Search for the cell housing the specified text and yield its [X, Y] center coordinate. 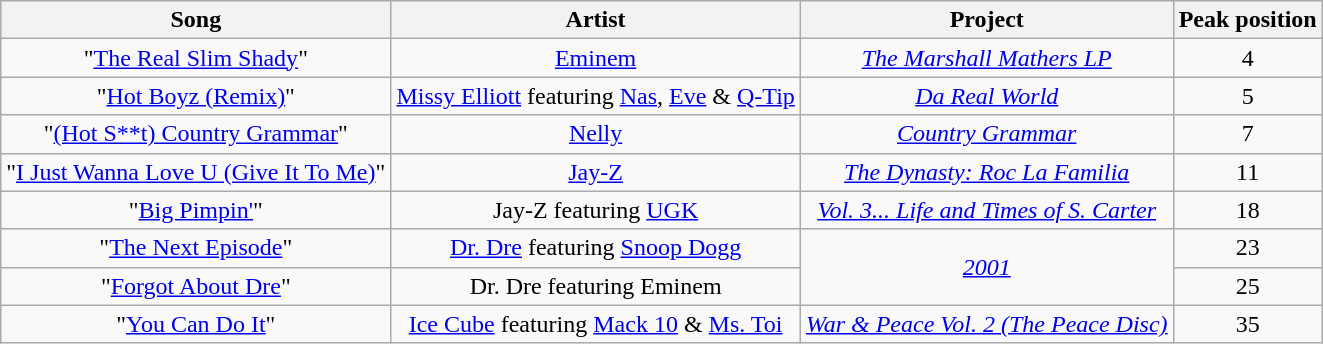
War & Peace Vol. 2 (The Peace Disc) [986, 324]
Jay-Z featuring UGK [596, 210]
Da Real World [986, 96]
5 [1248, 96]
35 [1248, 324]
"You Can Do It" [196, 324]
Artist [596, 20]
"The Real Slim Shady" [196, 58]
The Marshall Mathers LP [986, 58]
"I Just Wanna Love U (Give It To Me)" [196, 172]
"The Next Episode" [196, 248]
"Hot Boyz (Remix)" [196, 96]
Dr. Dre featuring Eminem [596, 286]
"Big Pimpin'" [196, 210]
23 [1248, 248]
Ice Cube featuring Mack 10 & Ms. Toi [596, 324]
"(Hot S**t) Country Grammar" [196, 134]
Peak position [1248, 20]
7 [1248, 134]
18 [1248, 210]
4 [1248, 58]
Country Grammar [986, 134]
"Forgot About Dre" [196, 286]
2001 [986, 267]
Eminem [596, 58]
Vol. 3... Life and Times of S. Carter [986, 210]
Song [196, 20]
Project [986, 20]
Nelly [596, 134]
The Dynasty: Roc La Familia [986, 172]
Jay-Z [596, 172]
11 [1248, 172]
Dr. Dre featuring Snoop Dogg [596, 248]
25 [1248, 286]
Missy Elliott featuring Nas, Eve & Q-Tip [596, 96]
